Find where the given text appears and provide that cell's center as (X, Y) coordinate. 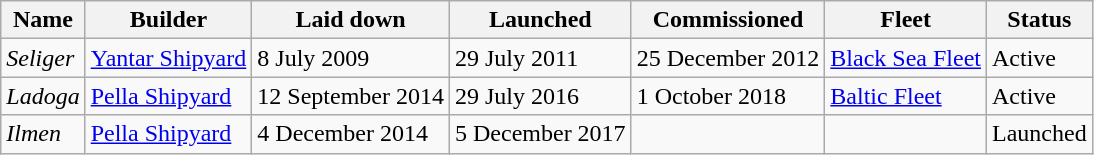
Black Sea Fleet (906, 58)
Name (43, 20)
Builder (168, 20)
1 October 2018 (728, 96)
29 July 2011 (540, 58)
12 September 2014 (351, 96)
Commissioned (728, 20)
Seliger (43, 58)
Ilmen (43, 134)
5 December 2017 (540, 134)
29 July 2016 (540, 96)
Fleet (906, 20)
4 December 2014 (351, 134)
Yantar Shipyard (168, 58)
Baltic Fleet (906, 96)
25 December 2012 (728, 58)
Laid down (351, 20)
Status (1040, 20)
8 July 2009 (351, 58)
Ladoga (43, 96)
